Locate the cell with the specified text and output its (X, Y) center coordinate. 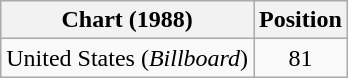
81 (301, 58)
Position (301, 20)
Chart (1988) (128, 20)
United States (Billboard) (128, 58)
